From the cell containing the given text, extract its center point as [X, Y] coordinate. 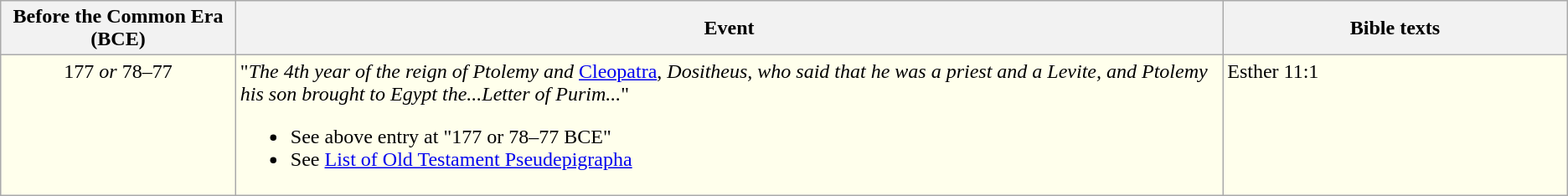
Before the Common Era(BCE) [119, 28]
Bible texts [1395, 28]
Event [729, 28]
Esther 11:1 [1395, 126]
177 or 78–77 [119, 126]
